Detect which cell encompasses the target text, then output its [X, Y] center coordinate. 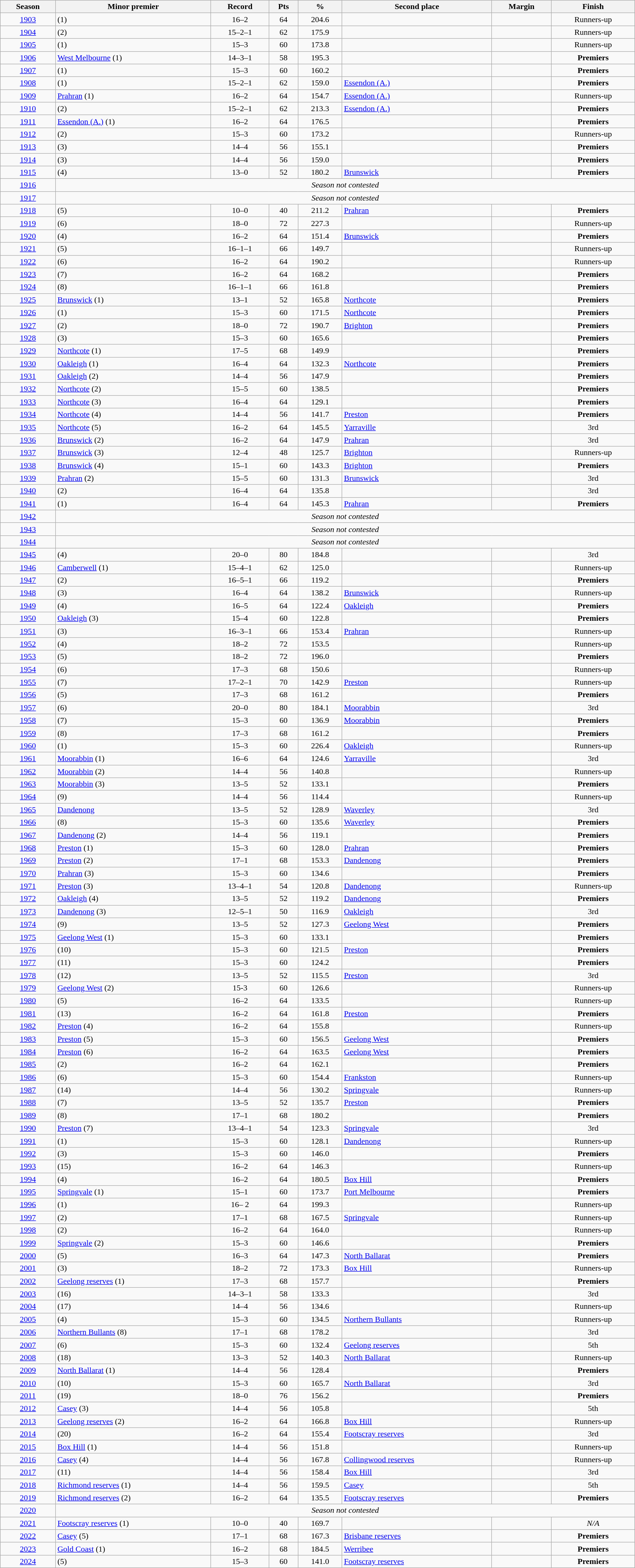
167.5 [320, 1217]
1966 [28, 822]
114.4 [320, 797]
128.9 [320, 810]
Casey (5) [133, 1536]
184.8 [320, 554]
157.7 [320, 1281]
Springvale (2) [133, 1243]
169.7 [320, 1523]
155.4 [320, 1434]
1944 [28, 542]
Moorabbin (3) [133, 784]
1961 [28, 758]
1909 [28, 96]
178.2 [320, 1332]
1998 [28, 1230]
142.9 [320, 682]
Northcote (2) [133, 389]
16–3 [240, 1256]
West Melbourne (1) [133, 58]
Geelong reserves (2) [133, 1421]
147.3 [320, 1256]
1912 [28, 134]
165.7 [320, 1383]
Preston (2) [133, 861]
2013 [28, 1421]
1964 [28, 797]
Collingwood reserves [417, 1460]
1983 [28, 1039]
119.1 [320, 835]
2005 [28, 1319]
Finish [593, 7]
16– 2 [240, 1205]
128.1 [320, 1141]
Richmond reserves (1) [133, 1485]
135.6 [320, 822]
Frankston [417, 1077]
129.1 [320, 402]
1916 [28, 185]
162.1 [320, 1064]
135.5 [320, 1498]
1959 [28, 733]
171.5 [320, 312]
1936 [28, 440]
North Ballarat (1) [133, 1370]
168.2 [320, 274]
1987 [28, 1090]
2000 [28, 1256]
131.3 [320, 478]
135.7 [320, 1103]
167.3 [320, 1536]
2017 [28, 1472]
120.8 [320, 886]
173.2 [320, 134]
2010 [28, 1383]
173.3 [320, 1268]
155.1 [320, 147]
1955 [28, 682]
160.2 [320, 70]
128.0 [320, 848]
1945 [28, 554]
146.3 [320, 1166]
2002 [28, 1281]
(13) [133, 1014]
1986 [28, 1077]
Second place [417, 7]
Oakleigh (1) [133, 363]
128.4 [320, 1370]
1993 [28, 1166]
184.1 [320, 707]
2015 [28, 1447]
153.3 [320, 861]
173.8 [320, 45]
1967 [28, 835]
1968 [28, 848]
176.5 [320, 121]
155.8 [320, 1026]
1989 [28, 1115]
1940 [28, 491]
Oakleigh (4) [133, 899]
1946 [28, 568]
124.2 [320, 962]
2016 [28, 1460]
1979 [28, 988]
(18) [133, 1357]
1991 [28, 1141]
1908 [28, 83]
2023 [28, 1549]
150.6 [320, 669]
180.5 [320, 1179]
16–3–1 [240, 631]
122.4 [320, 606]
(12) [133, 975]
1938 [28, 465]
167.8 [320, 1460]
Moorabbin (2) [133, 771]
2012 [28, 1409]
141.0 [320, 1561]
Brunswick (2) [133, 440]
Dandenong (3) [133, 911]
166.8 [320, 1421]
138.2 [320, 593]
158.4 [320, 1472]
184.5 [320, 1549]
(19) [133, 1396]
2014 [28, 1434]
1918 [28, 211]
190.7 [320, 325]
1973 [28, 911]
50 [283, 911]
Richmond reserves (2) [133, 1498]
(16) [133, 1294]
1990 [28, 1128]
1922 [28, 262]
Geelong reserves [417, 1345]
211.2 [320, 211]
1917 [28, 198]
1906 [28, 58]
Casey (3) [133, 1409]
226.4 [320, 746]
2022 [28, 1536]
204.6 [320, 19]
15–4–1 [240, 568]
1931 [28, 376]
2004 [28, 1306]
1963 [28, 784]
1905 [28, 45]
Oakleigh (2) [133, 376]
Preston (1) [133, 848]
Dandenong (2) [133, 835]
149.9 [320, 351]
Casey (4) [133, 1460]
1930 [28, 363]
Northern Bullants (8) [133, 1332]
146.6 [320, 1243]
127.3 [320, 924]
173.7 [320, 1192]
151.8 [320, 1447]
132.4 [320, 1345]
1981 [28, 1014]
Northcote (1) [133, 351]
196.0 [320, 657]
1924 [28, 287]
153.5 [320, 644]
1942 [28, 516]
16–5 [240, 606]
2024 [28, 1561]
1982 [28, 1026]
Margin [522, 7]
48 [283, 453]
1907 [28, 70]
12–5–1 [240, 911]
175.9 [320, 32]
1956 [28, 695]
13–3 [240, 1357]
(14) [133, 1090]
1977 [28, 962]
2018 [28, 1485]
126.6 [320, 988]
124.6 [320, 758]
1920 [28, 236]
Oakleigh (3) [133, 618]
15–4 [240, 618]
149.7 [320, 249]
227.3 [320, 223]
1903 [28, 19]
1969 [28, 861]
121.5 [320, 950]
1910 [28, 108]
Pts [283, 7]
15-3 [240, 988]
(15) [133, 1166]
1932 [28, 389]
151.4 [320, 236]
159.5 [320, 1485]
2007 [28, 1345]
1997 [28, 1217]
1976 [28, 950]
Prahran (1) [133, 96]
1934 [28, 415]
1941 [28, 504]
Brunswick (3) [133, 453]
Werribee [417, 1549]
130.2 [320, 1090]
165.8 [320, 300]
133.5 [320, 1001]
Camberwell (1) [133, 568]
1919 [28, 223]
Preston (3) [133, 886]
1939 [28, 478]
125.7 [320, 453]
1988 [28, 1103]
1972 [28, 899]
1947 [28, 580]
1926 [28, 312]
Footscray reserves (1) [133, 1523]
1928 [28, 338]
1954 [28, 669]
1994 [28, 1179]
(20) [133, 1434]
1974 [28, 924]
2021 [28, 1523]
Springvale (1) [133, 1192]
123.3 [320, 1128]
1925 [28, 300]
Essendon (A.) (1) [133, 121]
1980 [28, 1001]
Moorabbin (1) [133, 758]
195.3 [320, 58]
153.4 [320, 631]
Geelong reserves (1) [133, 1281]
1914 [28, 160]
16–5–1 [240, 580]
105.8 [320, 1409]
133.3 [320, 1294]
145.3 [320, 504]
Box Hill (1) [133, 1447]
125.0 [320, 568]
1965 [28, 810]
1995 [28, 1192]
1984 [28, 1052]
1951 [28, 631]
156.2 [320, 1396]
Brunswick (1) [133, 300]
1953 [28, 657]
1957 [28, 707]
Brunswick (4) [133, 465]
1948 [28, 593]
146.0 [320, 1153]
1952 [28, 644]
76 [283, 1396]
1958 [28, 720]
Port Melbourne [417, 1192]
Geelong West (1) [133, 937]
Gold Coast (1) [133, 1549]
Minor premier [133, 7]
1923 [28, 274]
13–0 [240, 172]
Northern Bullants [417, 1319]
1950 [28, 618]
2009 [28, 1370]
% [320, 7]
213.3 [320, 108]
1927 [28, 325]
2019 [28, 1498]
Casey [417, 1485]
1949 [28, 606]
N/A [593, 1523]
70 [283, 682]
136.9 [320, 720]
1996 [28, 1205]
1975 [28, 937]
115.5 [320, 975]
2011 [28, 1396]
Northcote (5) [133, 427]
16–6 [240, 758]
2020 [28, 1510]
Geelong West (2) [133, 988]
Brisbane reserves [417, 1536]
Preston (6) [133, 1052]
17–5 [240, 351]
1929 [28, 351]
154.4 [320, 1077]
2006 [28, 1332]
1992 [28, 1153]
132.3 [320, 363]
134.5 [320, 1319]
2003 [28, 1294]
1978 [28, 975]
164.0 [320, 1230]
1985 [28, 1064]
1999 [28, 1243]
190.2 [320, 262]
1935 [28, 427]
Preston (5) [133, 1039]
Northcote (4) [133, 415]
1915 [28, 172]
17–2–1 [240, 682]
1904 [28, 32]
165.6 [320, 338]
1937 [28, 453]
135.8 [320, 491]
140.8 [320, 771]
13–1 [240, 300]
Northcote (3) [133, 402]
Season [28, 7]
2001 [28, 1268]
145.5 [320, 427]
Preston (4) [133, 1026]
1943 [28, 529]
163.5 [320, 1052]
156.5 [320, 1039]
1971 [28, 886]
12–4 [240, 453]
143.3 [320, 465]
154.7 [320, 96]
141.7 [320, 415]
1970 [28, 873]
2008 [28, 1357]
138.5 [320, 389]
Preston (7) [133, 1128]
Prahran (3) [133, 873]
Record [240, 7]
Prahran (2) [133, 478]
1911 [28, 121]
(17) [133, 1306]
122.8 [320, 618]
199.3 [320, 1205]
1913 [28, 147]
1921 [28, 249]
1960 [28, 746]
140.3 [320, 1357]
116.9 [320, 911]
1933 [28, 402]
1962 [28, 771]
